Output the (x, y) coordinate of the center of the cell containing the given text.  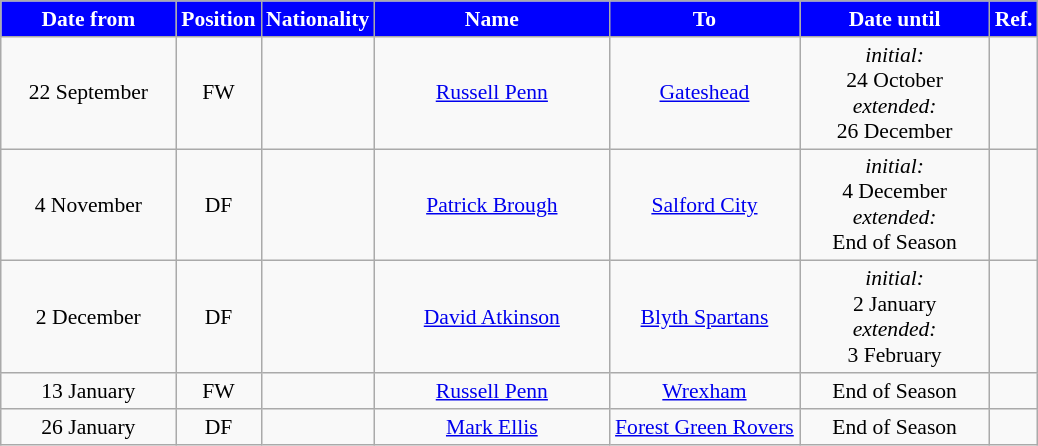
2 December (88, 317)
4 November (88, 205)
initial: 4 Decemberextended:End of Season (895, 205)
Date from (88, 19)
Patrick Brough (492, 205)
Date until (895, 19)
Nationality (318, 19)
Name (492, 19)
Ref. (1014, 19)
Mark Ellis (492, 427)
Wrexham (704, 391)
initial: 2 Januaryextended: 3 February (895, 317)
initial: 24 Octoberextended: 26 December (895, 93)
13 January (88, 391)
To (704, 19)
David Atkinson (492, 317)
Salford City (704, 205)
Blyth Spartans (704, 317)
Forest Green Rovers (704, 427)
Position (218, 19)
26 January (88, 427)
Gateshead (704, 93)
22 September (88, 93)
